Pinpoint the cell where the given text exists, returning its [x, y] midpoint coordinate. 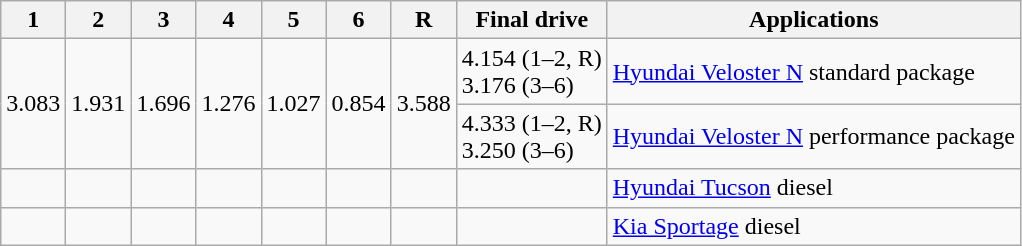
R [424, 20]
3 [164, 20]
0.854 [358, 104]
2 [98, 20]
4 [228, 20]
3.588 [424, 104]
Hyundai Veloster N standard package [814, 72]
1.027 [294, 104]
1.931 [98, 104]
Hyundai Tucson diesel [814, 188]
1.696 [164, 104]
3.083 [34, 104]
6 [358, 20]
4.333 (1–2, R)3.250 (3–6) [532, 136]
Applications [814, 20]
1 [34, 20]
4.154 (1–2, R)3.176 (3–6) [532, 72]
Kia Sportage diesel [814, 226]
Final drive [532, 20]
1.276 [228, 104]
Hyundai Veloster N performance package [814, 136]
5 [294, 20]
